Return (x, y) of the center of cell containing provided text 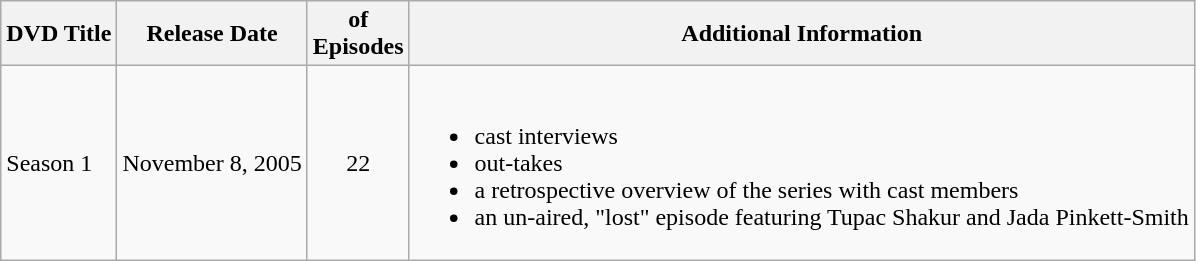
DVD Title (59, 34)
November 8, 2005 (212, 163)
Release Date (212, 34)
ofEpisodes (358, 34)
22 (358, 163)
Additional Information (802, 34)
Season 1 (59, 163)
